Locate the cell with the specified text and output its (x, y) center coordinate. 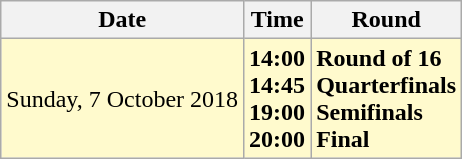
Round (386, 20)
Round of 16QuarterfinalsSemifinalsFinal (386, 98)
14:0014:4519:0020:00 (278, 98)
Time (278, 20)
Sunday, 7 October 2018 (122, 98)
Date (122, 20)
